Locate the cell with the specified text and output its [x, y] center coordinate. 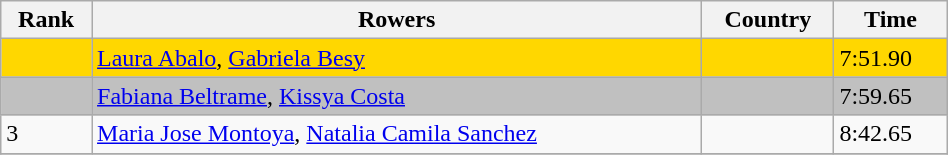
7:59.65 [890, 96]
8:42.65 [890, 134]
Fabiana Beltrame, Kissya Costa [397, 96]
Rank [46, 20]
Maria Jose Montoya, Natalia Camila Sanchez [397, 134]
7:51.90 [890, 58]
Rowers [397, 20]
Time [890, 20]
3 [46, 134]
Laura Abalo, Gabriela Besy [397, 58]
Country [768, 20]
